Pinpoint the cell where the given text exists, returning its [X, Y] midpoint coordinate. 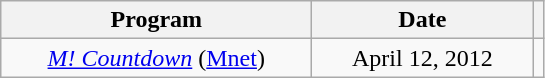
April 12, 2012 [422, 58]
Program [156, 20]
M! Countdown (Mnet) [156, 58]
Date [422, 20]
